Find where the given text appears and provide that cell's center as (x, y) coordinate. 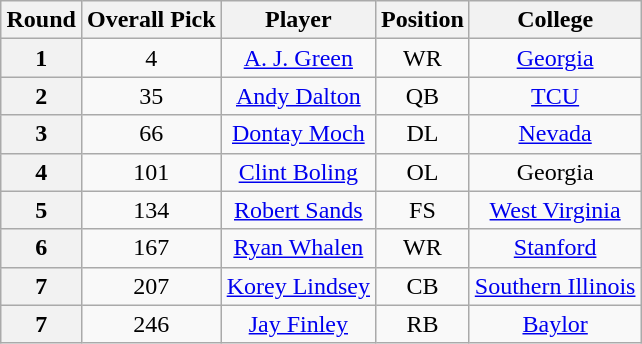
Robert Sands (298, 210)
TCU (555, 96)
A. J. Green (298, 58)
Nevada (555, 134)
RB (423, 324)
101 (151, 172)
FS (423, 210)
1 (41, 58)
66 (151, 134)
College (555, 20)
207 (151, 286)
35 (151, 96)
CB (423, 286)
West Virginia (555, 210)
Position (423, 20)
DL (423, 134)
Baylor (555, 324)
QB (423, 96)
5 (41, 210)
OL (423, 172)
Stanford (555, 248)
Ryan Whalen (298, 248)
Southern Illinois (555, 286)
2 (41, 96)
134 (151, 210)
Round (41, 20)
Clint Boling (298, 172)
167 (151, 248)
3 (41, 134)
Dontay Moch (298, 134)
Overall Pick (151, 20)
Player (298, 20)
Korey Lindsey (298, 286)
6 (41, 248)
Andy Dalton (298, 96)
246 (151, 324)
Jay Finley (298, 324)
